Find where the given text appears and provide that cell's center as (x, y) coordinate. 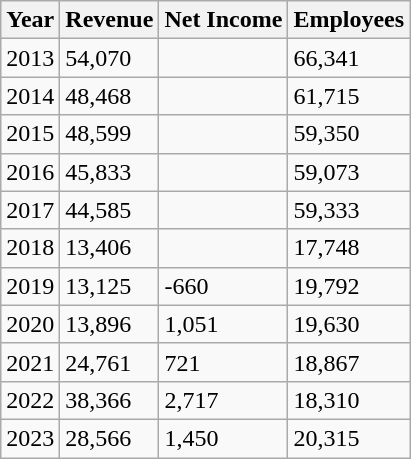
48,599 (110, 134)
54,070 (110, 58)
2020 (30, 324)
2013 (30, 58)
48,468 (110, 96)
2,717 (224, 400)
2022 (30, 400)
2019 (30, 286)
Year (30, 20)
2017 (30, 210)
2014 (30, 96)
2021 (30, 362)
-660 (224, 286)
Employees (349, 20)
Revenue (110, 20)
1,450 (224, 438)
38,366 (110, 400)
61,715 (349, 96)
1,051 (224, 324)
45,833 (110, 172)
2018 (30, 248)
13,125 (110, 286)
66,341 (349, 58)
59,350 (349, 134)
721 (224, 362)
18,867 (349, 362)
18,310 (349, 400)
59,073 (349, 172)
Net Income (224, 20)
2023 (30, 438)
13,406 (110, 248)
28,566 (110, 438)
2016 (30, 172)
59,333 (349, 210)
2015 (30, 134)
17,748 (349, 248)
20,315 (349, 438)
44,585 (110, 210)
24,761 (110, 362)
19,792 (349, 286)
19,630 (349, 324)
13,896 (110, 324)
